Extract the (x, y) coordinate from the center of the cell holding the provided text.  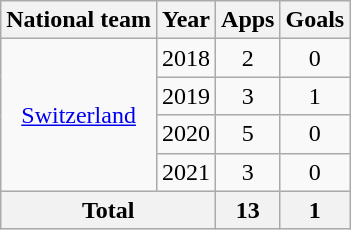
2020 (186, 134)
2021 (186, 172)
Total (108, 210)
13 (248, 210)
2 (248, 58)
Goals (315, 20)
Switzerland (79, 115)
2019 (186, 96)
National team (79, 20)
2018 (186, 58)
5 (248, 134)
Year (186, 20)
Apps (248, 20)
